Provide the (X, Y) coordinate of the cell's center where the given text is located.  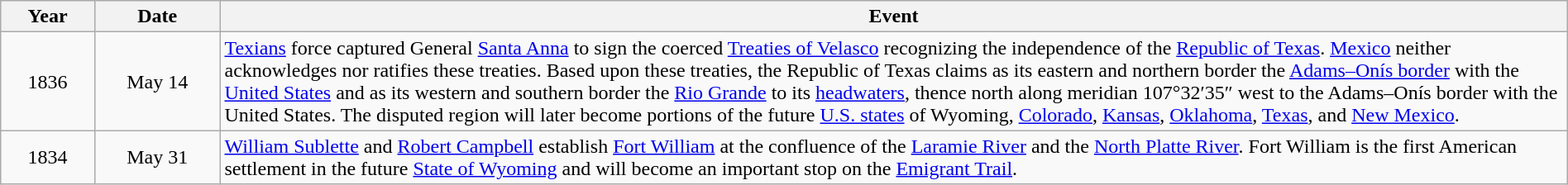
May 31 (157, 157)
Year (48, 17)
May 14 (157, 81)
Event (893, 17)
Date (157, 17)
1836 (48, 81)
1834 (48, 157)
